Pinpoint the cell where the given text exists, returning its (x, y) midpoint coordinate. 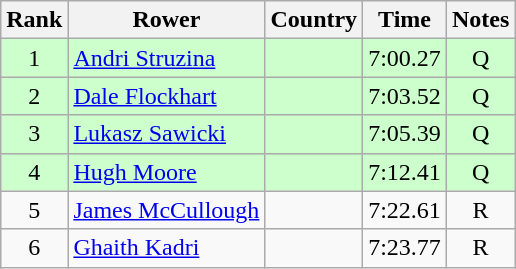
Andri Struzina (166, 58)
1 (34, 58)
4 (34, 172)
Time (405, 20)
2 (34, 96)
Lukasz Sawicki (166, 134)
James McCullough (166, 210)
7:00.27 (405, 58)
3 (34, 134)
Country (314, 20)
7:23.77 (405, 248)
7:03.52 (405, 96)
Dale Flockhart (166, 96)
6 (34, 248)
Rower (166, 20)
Rank (34, 20)
Hugh Moore (166, 172)
7:22.61 (405, 210)
7:12.41 (405, 172)
Ghaith Kadri (166, 248)
7:05.39 (405, 134)
5 (34, 210)
Notes (480, 20)
